Return the (x, y) coordinate for the center point of the cell that contains the specified text.  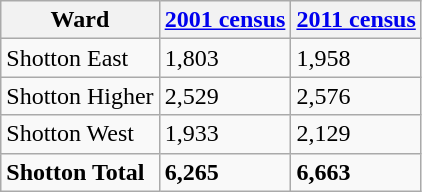
Shotton West (80, 134)
1,958 (356, 58)
2001 census (225, 20)
Ward (80, 20)
Shotton Total (80, 172)
6,663 (356, 172)
1,933 (225, 134)
2,576 (356, 96)
2,129 (356, 134)
Shotton Higher (80, 96)
6,265 (225, 172)
2011 census (356, 20)
1,803 (225, 58)
Shotton East (80, 58)
2,529 (225, 96)
